Determine the (X, Y) coordinate at the center of the cell enclosing the given text.  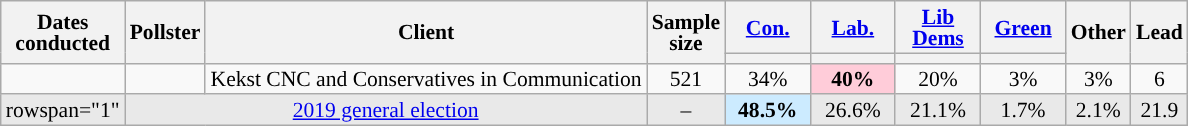
521 (686, 78)
21.9 (1160, 110)
Lead (1160, 32)
Client (426, 32)
2019 general election (386, 110)
48.5% (768, 110)
Lab. (852, 27)
rowspan="1" (63, 110)
Samplesize (686, 32)
40% (852, 78)
– (686, 110)
Green (1024, 27)
20% (938, 78)
1.7% (1024, 110)
6 (1160, 78)
26.6% (852, 110)
Other (1098, 32)
Con. (768, 27)
Datesconducted (63, 32)
Kekst CNC and Conservatives in Communication (426, 78)
2.1% (1098, 110)
Lib Dems (938, 27)
Pollster (166, 32)
21.1% (938, 110)
34% (768, 78)
